Scan for the cell matching the given text and deliver its [X, Y] coordinate at center. 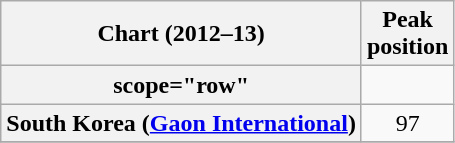
97 [407, 123]
scope="row" [182, 85]
Chart (2012–13) [182, 34]
Peakposition [407, 34]
South Korea (Gaon International) [182, 123]
